Pinpoint the cell where the given text exists, returning its [x, y] midpoint coordinate. 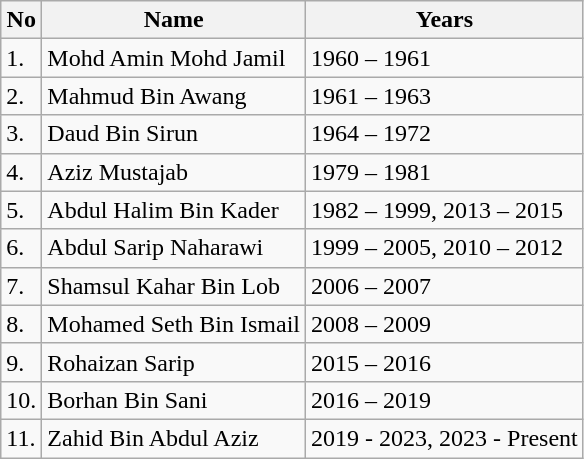
Years [445, 20]
6. [22, 248]
Name [174, 20]
1960 – 1961 [445, 58]
Mohd Amin Mohd Jamil [174, 58]
No [22, 20]
1999 – 2005, 2010 – 2012 [445, 248]
4. [22, 172]
1964 – 1972 [445, 134]
Abdul Halim Bin Kader [174, 210]
2016 – 2019 [445, 400]
11. [22, 438]
Abdul Sarip Naharawi [174, 248]
2. [22, 96]
9. [22, 362]
Shamsul Kahar Bin Lob [174, 286]
1979 – 1981 [445, 172]
2006 – 2007 [445, 286]
1961 – 1963 [445, 96]
8. [22, 324]
7. [22, 286]
1982 – 1999, 2013 – 2015 [445, 210]
2015 – 2016 [445, 362]
Mohamed Seth Bin Ismail [174, 324]
1. [22, 58]
Rohaizan Sarip [174, 362]
2008 – 2009 [445, 324]
Zahid Bin Abdul Aziz [174, 438]
10. [22, 400]
Aziz Mustajab [174, 172]
5. [22, 210]
2019 - 2023, 2023 - Present [445, 438]
Borhan Bin Sani [174, 400]
Mahmud Bin Awang [174, 96]
Daud Bin Sirun [174, 134]
3. [22, 134]
